Pinpoint the cell where the given text exists, returning its (x, y) midpoint coordinate. 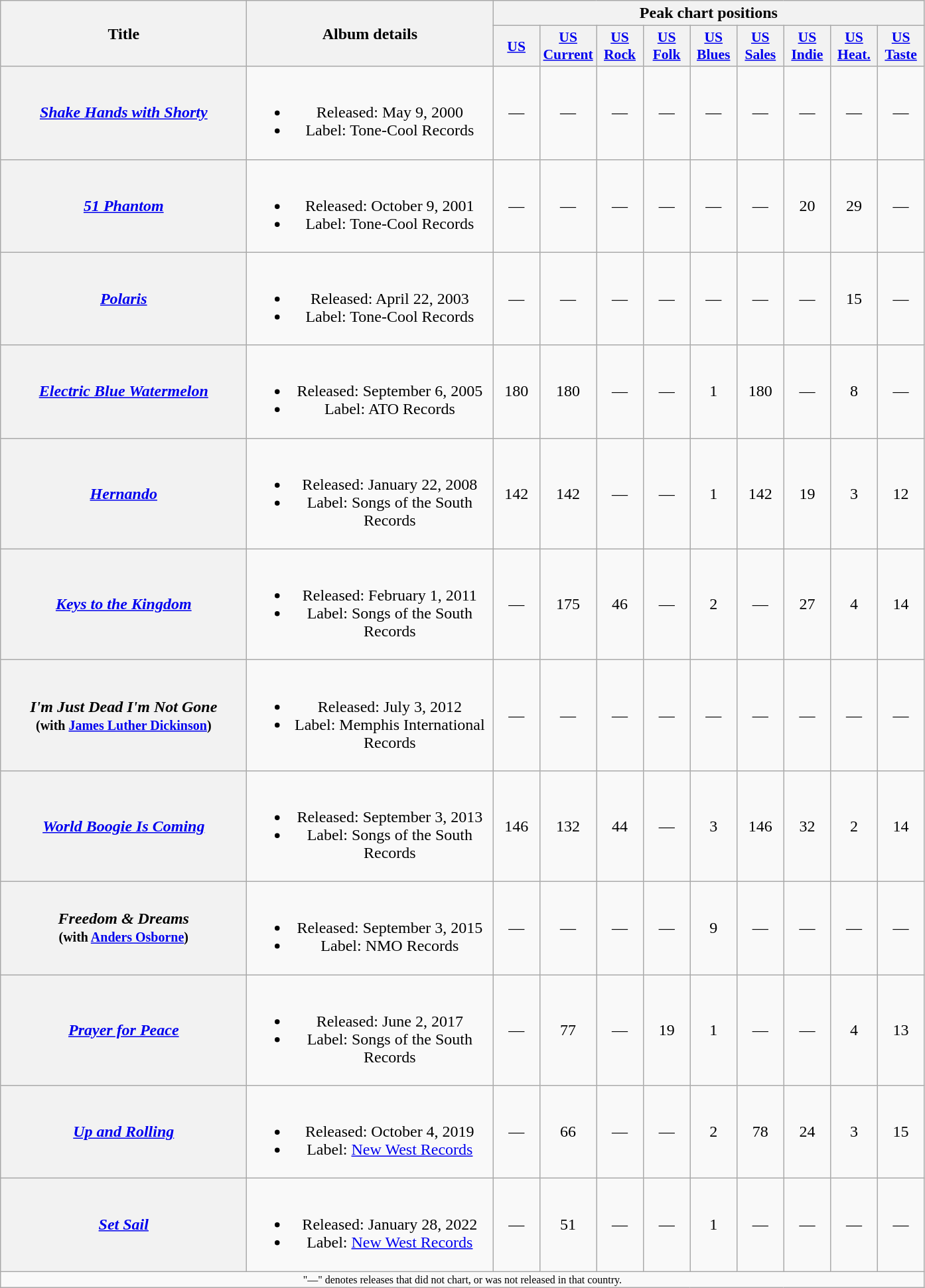
8 (855, 392)
Released: July 3, 2012Label: Memphis International Records (370, 715)
US Blues (714, 46)
51 (568, 1225)
US (516, 46)
Released: February 1, 2011Label: Songs of the South Records (370, 604)
27 (807, 604)
Keys to the Kingdom (123, 604)
Electric Blue Watermelon (123, 392)
Released: January 22, 2008Label: Songs of the South Records (370, 494)
Released: October 4, 2019Label: New West Records (370, 1132)
46 (620, 604)
Peak chart positions (709, 13)
Album details (370, 33)
78 (760, 1132)
Shake Hands with Shorty (123, 113)
24 (807, 1132)
Prayer for Peace (123, 1030)
US Heat. (855, 46)
29 (855, 206)
US Taste (901, 46)
Released: September 3, 2013Label: Songs of the South Records (370, 825)
Released: May 9, 2000Label: Tone-Cool Records (370, 113)
Title (123, 33)
US Folk (666, 46)
12 (901, 494)
13 (901, 1030)
Released: January 28, 2022Label: New West Records (370, 1225)
Set Sail (123, 1225)
Released: April 22, 2003Label: Tone-Cool Records (370, 299)
"—" denotes releases that did not chart, or was not released in that country. (462, 1279)
World Boogie Is Coming (123, 825)
US Indie (807, 46)
20 (807, 206)
Released: June 2, 2017Label: Songs of the South Records (370, 1030)
US Current (568, 46)
51 Phantom (123, 206)
Hernando (123, 494)
Released: October 9, 2001Label: Tone-Cool Records (370, 206)
175 (568, 604)
66 (568, 1132)
Released: September 6, 2005Label: ATO Records (370, 392)
Up and Rolling (123, 1132)
44 (620, 825)
I'm Just Dead I'm Not Gone(with James Luther Dickinson) (123, 715)
Released: September 3, 2015Label: NMO Records (370, 928)
32 (807, 825)
US Sales (760, 46)
Polaris (123, 299)
77 (568, 1030)
132 (568, 825)
Freedom & Dreams(with Anders Osborne) (123, 928)
US Rock (620, 46)
9 (714, 928)
